Extract the [x, y] coordinate from the center of the cell holding the provided text.  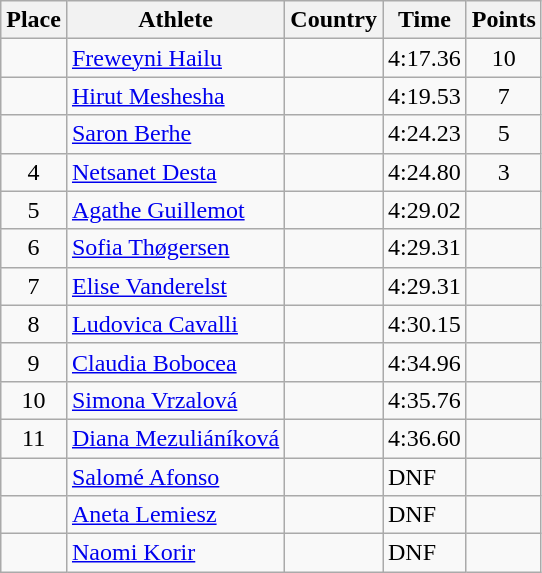
4:35.76 [424, 400]
4:29.02 [424, 210]
4:36.60 [424, 438]
Hirut Meshesha [175, 96]
8 [34, 324]
9 [34, 362]
Elise Vanderelst [175, 286]
Sofia Thøgersen [175, 248]
Country [334, 20]
Athlete [175, 20]
4:30.15 [424, 324]
Freweyni Hailu [175, 58]
Salomé Afonso [175, 477]
4:19.53 [424, 96]
11 [34, 438]
Place [34, 20]
4:24.23 [424, 134]
Aneta Lemiesz [175, 515]
Naomi Korir [175, 553]
4:17.36 [424, 58]
Ludovica Cavalli [175, 324]
4:24.80 [424, 172]
6 [34, 248]
Agathe Guillemot [175, 210]
Simona Vrzalová [175, 400]
Saron Berhe [175, 134]
Claudia Bobocea [175, 362]
Diana Mezuliáníková [175, 438]
4 [34, 172]
3 [504, 172]
Points [504, 20]
Time [424, 20]
4:34.96 [424, 362]
Netsanet Desta [175, 172]
